Identify which cell holds the provided text, then report its (X, Y) central coordinate. 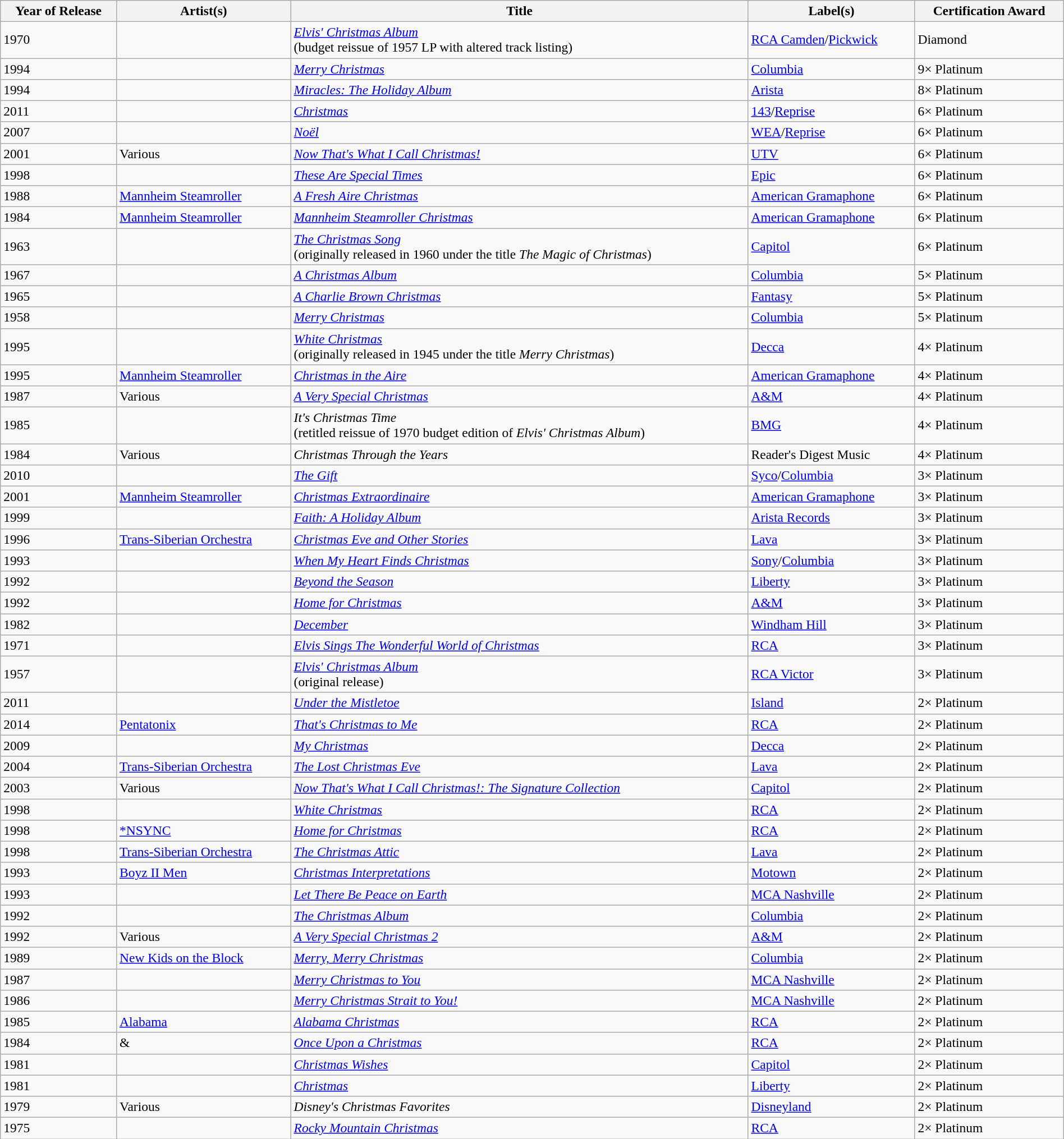
Elvis Sings The Wonderful World of Christmas (520, 645)
Alabama (204, 1022)
1979 (58, 1106)
2009 (58, 746)
Reader's Digest Music (832, 454)
Disney's Christmas Favorites (520, 1106)
1967 (58, 275)
1999 (58, 518)
1958 (58, 318)
RCA Victor (832, 674)
The Christmas Song(originally released in 1960 under the title The Magic of Christmas) (520, 246)
Let There Be Peace on Earth (520, 894)
My Christmas (520, 746)
Once Upon a Christmas (520, 1043)
RCA Camden/Pickwick (832, 39)
1970 (58, 39)
Alabama Christmas (520, 1022)
1965 (58, 296)
Christmas Interpretations (520, 873)
2004 (58, 766)
1975 (58, 1128)
Merry Christmas to You (520, 979)
9× Platinum (989, 68)
A Very Special Christmas 2 (520, 936)
2014 (58, 724)
The Lost Christmas Eve (520, 766)
Certification Award (989, 11)
Elvis' Christmas Album(original release) (520, 674)
8× Platinum (989, 90)
Fantasy (832, 296)
Christmas in the Aire (520, 375)
Christmas Extraordinaire (520, 497)
Year of Release (58, 11)
Under the Mistletoe (520, 703)
Christmas Wishes (520, 1064)
Arista Records (832, 518)
It's Christmas Time(retitled reissue of 1970 budget edition of Elvis' Christmas Album) (520, 425)
These Are Special Times (520, 175)
Sony/Columbia (832, 561)
Syco/Columbia (832, 475)
The Christmas Album (520, 916)
1986 (58, 1000)
1971 (58, 645)
2010 (58, 475)
*NSYNC (204, 830)
Noël (520, 132)
1957 (58, 674)
That's Christmas to Me (520, 724)
1996 (58, 539)
Pentatonix (204, 724)
& (204, 1043)
Arista (832, 90)
Epic (832, 175)
2003 (58, 788)
Now That's What I Call Christmas! (520, 154)
Boyz II Men (204, 873)
Artist(s) (204, 11)
A Very Special Christmas (520, 396)
Mannheim Steamroller Christmas (520, 217)
Island (832, 703)
1989 (58, 958)
The Gift (520, 475)
Rocky Mountain Christmas (520, 1128)
Beyond the Season (520, 581)
BMG (832, 425)
New Kids on the Block (204, 958)
White Christmas(originally released in 1945 under the title Merry Christmas) (520, 347)
The Christmas Attic (520, 852)
Disneyland (832, 1106)
Merry, Merry Christmas (520, 958)
A Charlie Brown Christmas (520, 296)
Now That's What I Call Christmas!: The Signature Collection (520, 788)
Title (520, 11)
1963 (58, 246)
UTV (832, 154)
Label(s) (832, 11)
A Fresh Aire Christmas (520, 196)
Christmas Eve and Other Stories (520, 539)
When My Heart Finds Christmas (520, 561)
A Christmas Album (520, 275)
Faith: A Holiday Album (520, 518)
Diamond (989, 39)
2007 (58, 132)
1982 (58, 624)
Christmas Through the Years (520, 454)
December (520, 624)
Motown (832, 873)
Miracles: The Holiday Album (520, 90)
WEA/Reprise (832, 132)
Merry Christmas Strait to You! (520, 1000)
Elvis' Christmas Album(budget reissue of 1957 LP with altered track listing) (520, 39)
Windham Hill (832, 624)
1988 (58, 196)
143/Reprise (832, 111)
White Christmas (520, 809)
